Return the [x, y] coordinate for the center point of the cell that contains the specified text.  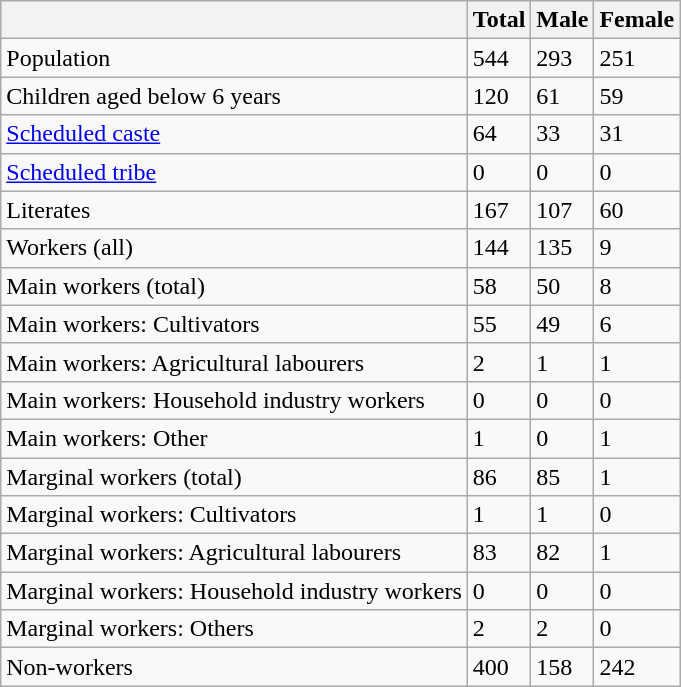
Marginal workers: Household industry workers [234, 591]
64 [499, 134]
Main workers: Cultivators [234, 324]
61 [562, 96]
Main workers (total) [234, 286]
158 [562, 667]
Female [637, 20]
59 [637, 96]
85 [562, 477]
Main workers: Agricultural labourers [234, 362]
Population [234, 58]
82 [562, 553]
242 [637, 667]
251 [637, 58]
58 [499, 286]
Marginal workers: Agricultural labourers [234, 553]
Male [562, 20]
Main workers: Other [234, 438]
9 [637, 248]
6 [637, 324]
50 [562, 286]
60 [637, 210]
Scheduled tribe [234, 172]
Total [499, 20]
107 [562, 210]
Main workers: Household industry workers [234, 400]
293 [562, 58]
Workers (all) [234, 248]
544 [499, 58]
400 [499, 667]
167 [499, 210]
Children aged below 6 years [234, 96]
Non-workers [234, 667]
8 [637, 286]
33 [562, 134]
49 [562, 324]
Marginal workers (total) [234, 477]
144 [499, 248]
31 [637, 134]
135 [562, 248]
Literates [234, 210]
Marginal workers: Others [234, 629]
86 [499, 477]
55 [499, 324]
Marginal workers: Cultivators [234, 515]
Scheduled caste [234, 134]
120 [499, 96]
83 [499, 553]
